Search for the cell housing the specified text and yield its (x, y) center coordinate. 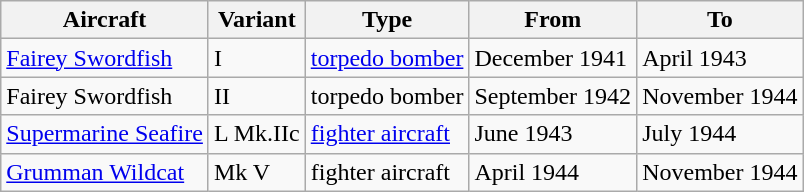
Variant (256, 20)
December 1941 (553, 58)
II (256, 96)
April 1944 (553, 172)
To (720, 20)
Supermarine Seafire (105, 134)
I (256, 58)
Type (387, 20)
L Mk.IIc (256, 134)
June 1943 (553, 134)
July 1944 (720, 134)
Mk V (256, 172)
Grumman Wildcat (105, 172)
April 1943 (720, 58)
From (553, 20)
September 1942 (553, 96)
Aircraft (105, 20)
